Locate the cell with the specified text and output its (x, y) center coordinate. 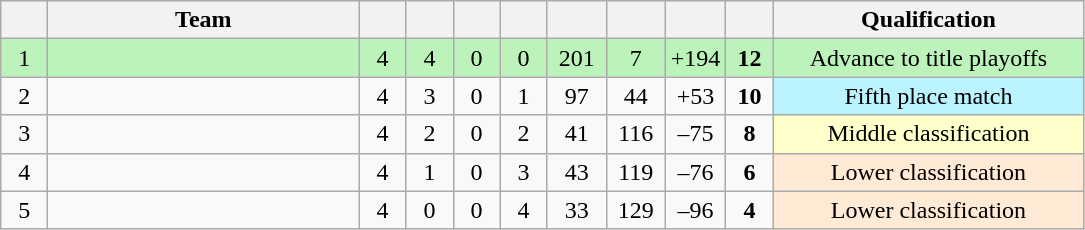
Middle classification (928, 134)
5 (24, 210)
33 (576, 210)
–75 (696, 134)
–96 (696, 210)
6 (750, 172)
129 (636, 210)
–76 (696, 172)
Advance to title playoffs (928, 58)
119 (636, 172)
41 (576, 134)
Team (204, 20)
97 (576, 96)
10 (750, 96)
12 (750, 58)
7 (636, 58)
201 (576, 58)
116 (636, 134)
43 (576, 172)
Qualification (928, 20)
8 (750, 134)
44 (636, 96)
+53 (696, 96)
Fifth place match (928, 96)
+194 (696, 58)
